Capture the cell that displays the provided text and extract its (X, Y) central coordinate. 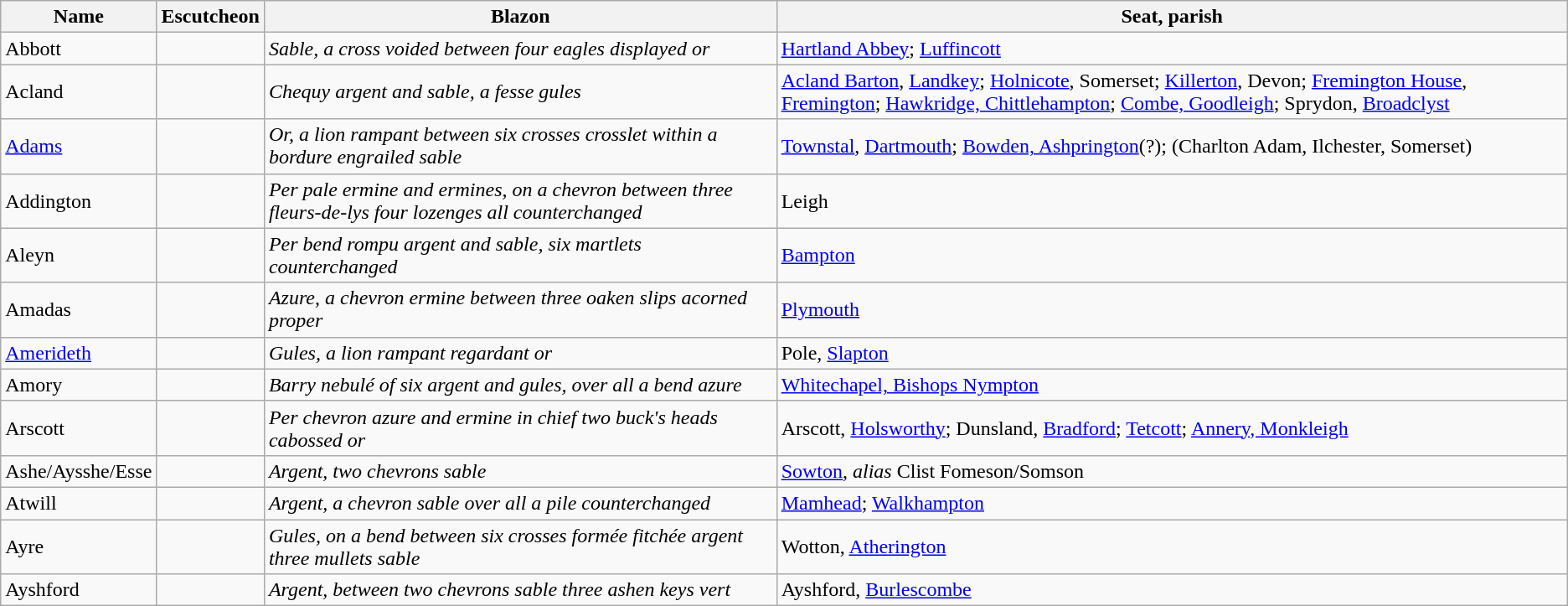
Seat, parish (1172, 17)
Azure, a chevron ermine between three oaken slips acorned proper (520, 310)
Chequy argent and sable, a fesse gules (520, 92)
Arscott, Holsworthy; Dunsland, Bradford; Tetcott; Annery, Monkleigh (1172, 427)
Sable, a cross voided between four eagles displayed or (520, 49)
Per chevron azure and ermine in chief two buck's heads cabossed or (520, 427)
Plymouth (1172, 310)
Leigh (1172, 201)
Gules, on a bend between six crosses formée fitchée argent three mullets sable (520, 546)
Amory (79, 385)
Atwill (79, 503)
Arscott (79, 427)
Mamhead; Walkhampton (1172, 503)
Name (79, 17)
Per bend rompu argent and sable, six martlets counterchanged (520, 255)
Or, a lion rampant between six crosses crosslet within a bordure engrailed sable (520, 146)
Escutcheon (210, 17)
Aleyn (79, 255)
Argent, two chevrons sable (520, 471)
Hartland Abbey; Luffincott (1172, 49)
Per pale ermine and ermines, on a chevron between three fleurs-de-lys four lozenges all counterchanged (520, 201)
Sowton, alias Clist Fomeson/Somson (1172, 471)
Ayre (79, 546)
Townstal, Dartmouth; Bowden, Ashprington(?); (Charlton Adam, Ilchester, Somerset) (1172, 146)
Barry nebulé of six argent and gules, over all a bend azure (520, 385)
Blazon (520, 17)
Acland (79, 92)
Wotton, Atherington (1172, 546)
Adams (79, 146)
Addington (79, 201)
Pole, Slapton (1172, 353)
Ayshford, Burlescombe (1172, 590)
Argent, between two chevrons sable three ashen keys vert (520, 590)
Bampton (1172, 255)
Amadas (79, 310)
Gules, a lion rampant regardant or (520, 353)
Ashe/Aysshe/Esse (79, 471)
Abbott (79, 49)
Argent, a chevron sable over all a pile counterchanged (520, 503)
Amerideth (79, 353)
Ayshford (79, 590)
Whitechapel, Bishops Nympton (1172, 385)
